Determine the [X, Y] coordinate at the center of the cell enclosing the given text.  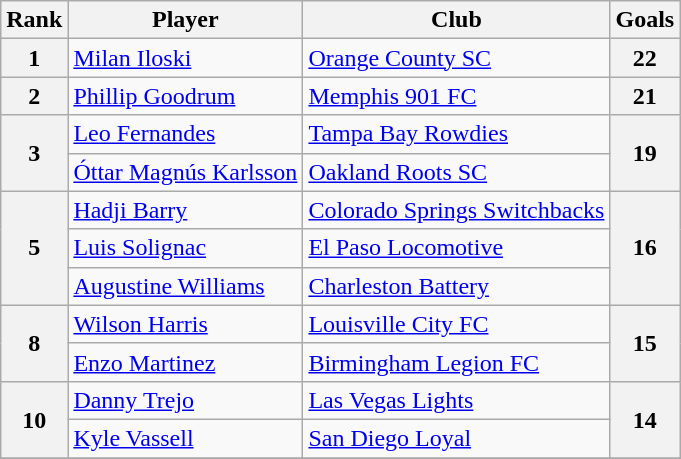
Memphis 901 FC [456, 96]
Kyle Vassell [186, 438]
Milan Iloski [186, 58]
Danny Trejo [186, 400]
Tampa Bay Rowdies [456, 134]
Orange County SC [456, 58]
Leo Fernandes [186, 134]
15 [645, 343]
Phillip Goodrum [186, 96]
14 [645, 419]
2 [34, 96]
Louisville City FC [456, 324]
Luis Solignac [186, 248]
Charleston Battery [456, 286]
Club [456, 20]
3 [34, 153]
10 [34, 419]
1 [34, 58]
Oakland Roots SC [456, 172]
19 [645, 153]
Rank [34, 20]
Óttar Magnús Karlsson [186, 172]
Birmingham Legion FC [456, 362]
22 [645, 58]
Goals [645, 20]
8 [34, 343]
Las Vegas Lights [456, 400]
5 [34, 248]
16 [645, 248]
El Paso Locomotive [456, 248]
Enzo Martinez [186, 362]
Wilson Harris [186, 324]
Augustine Williams [186, 286]
San Diego Loyal [456, 438]
Player [186, 20]
21 [645, 96]
Colorado Springs Switchbacks [456, 210]
Hadji Barry [186, 210]
